Extract the [X, Y] coordinate from the center of the cell holding the provided text.  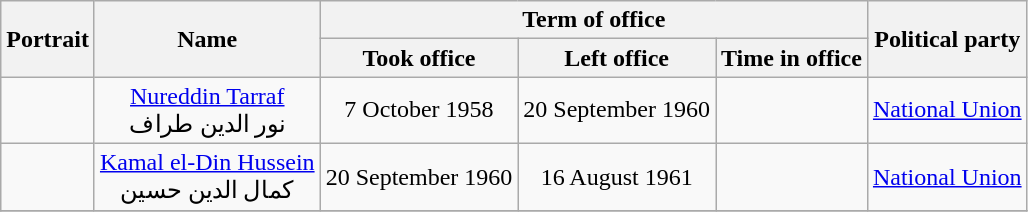
7 October 1958 [419, 110]
Nureddin Tarrafنور الدين طراف [207, 110]
Time in office [792, 58]
Took office [419, 58]
Kamal el-Din Husseinكمال الدين حسين [207, 176]
Portrait [48, 39]
Left office [617, 58]
16 August 1961 [617, 176]
Name [207, 39]
Political party [947, 39]
Term of office [594, 20]
